Determine the (X, Y) coordinate at the center of the cell enclosing the given text.  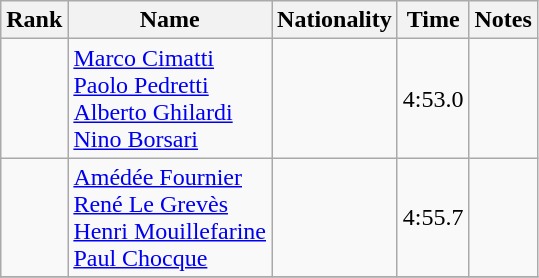
Notes (503, 20)
Marco CimattiPaolo PedrettiAlberto GhilardiNino Borsari (170, 98)
Time (433, 20)
Amédée FournierRené Le GrevèsHenri MouillefarinePaul Chocque (170, 218)
Rank (34, 20)
4:55.7 (433, 218)
4:53.0 (433, 98)
Nationality (335, 20)
Name (170, 20)
